Pinpoint the cell where the given text exists, returning its [x, y] midpoint coordinate. 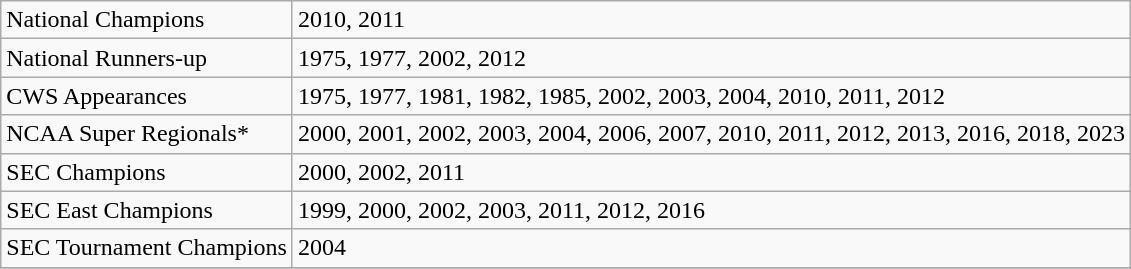
2000, 2001, 2002, 2003, 2004, 2006, 2007, 2010, 2011, 2012, 2013, 2016, 2018, 2023 [711, 134]
1999, 2000, 2002, 2003, 2011, 2012, 2016 [711, 210]
National Champions [147, 20]
CWS Appearances [147, 96]
SEC East Champions [147, 210]
National Runners-up [147, 58]
1975, 1977, 2002, 2012 [711, 58]
2010, 2011 [711, 20]
SEC Champions [147, 172]
1975, 1977, 1981, 1982, 1985, 2002, 2003, 2004, 2010, 2011, 2012 [711, 96]
2004 [711, 248]
NCAA Super Regionals* [147, 134]
2000, 2002, 2011 [711, 172]
SEC Tournament Champions [147, 248]
